Scan for the cell matching the given text and deliver its (x, y) coordinate at center. 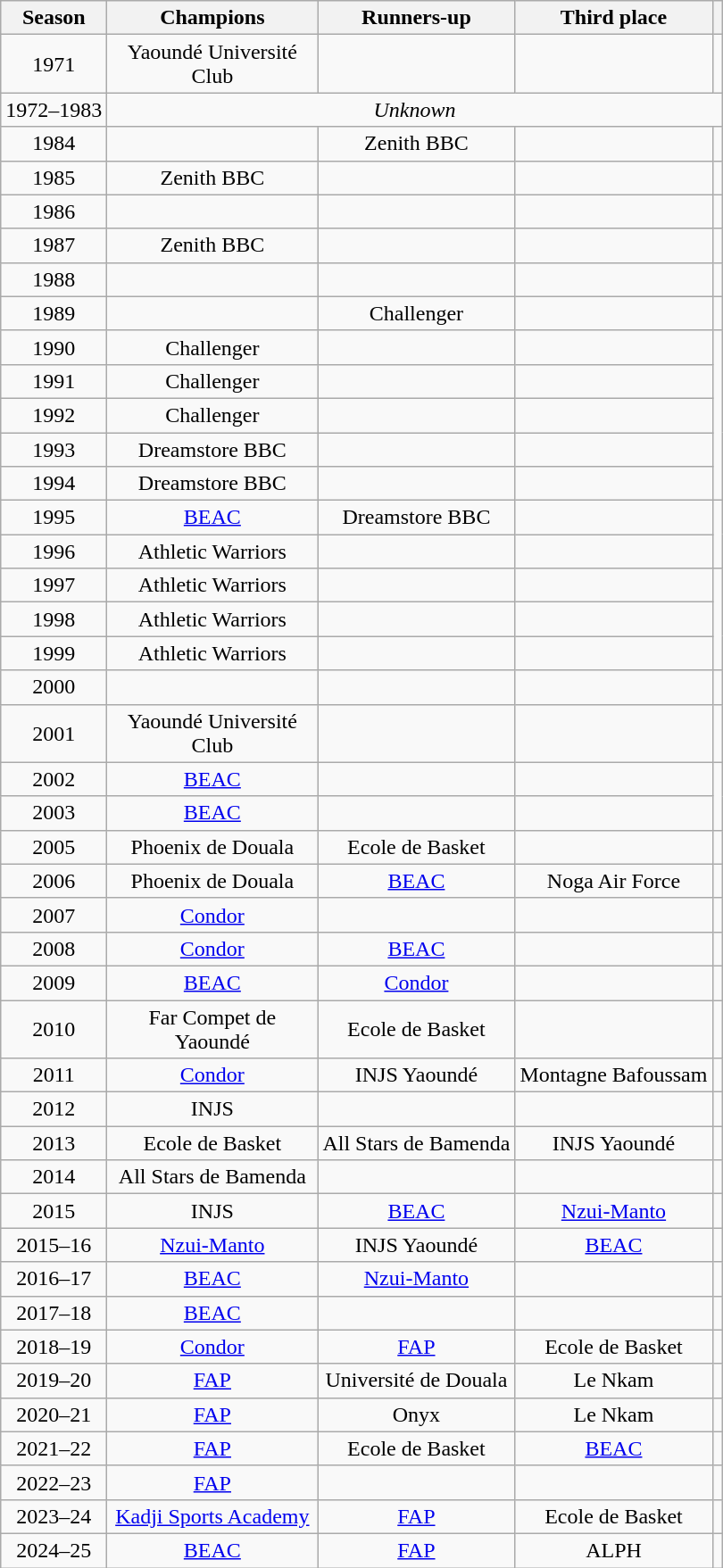
Champions (212, 18)
2019–20 (54, 1381)
Unknown (414, 110)
Third place (614, 18)
1993 (54, 449)
Kadji Sports Academy (212, 1516)
2008 (54, 949)
1999 (54, 653)
2005 (54, 847)
ALPH (614, 1550)
Noga Air Force (614, 881)
2014 (54, 1177)
1986 (54, 212)
2002 (54, 779)
2021–22 (54, 1448)
2009 (54, 983)
2016–17 (54, 1279)
2011 (54, 1075)
2000 (54, 687)
1984 (54, 144)
1994 (54, 484)
1991 (54, 381)
2010 (54, 1028)
2013 (54, 1143)
1997 (54, 585)
1971 (54, 64)
2020–21 (54, 1415)
2018–19 (54, 1347)
1996 (54, 552)
Université de Douala (416, 1381)
Montagne Bafoussam (614, 1075)
2015 (54, 1211)
Onyx (416, 1415)
1998 (54, 619)
Runners-up (416, 18)
2001 (54, 734)
1995 (54, 518)
2017–18 (54, 1313)
1992 (54, 415)
2003 (54, 813)
2024–25 (54, 1550)
2022–23 (54, 1482)
2023–24 (54, 1516)
1988 (54, 279)
1989 (54, 313)
1972–1983 (54, 110)
1985 (54, 178)
2007 (54, 915)
Far Compet de Yaoundé (212, 1028)
1987 (54, 245)
Season (54, 18)
2015–16 (54, 1245)
2006 (54, 881)
2012 (54, 1109)
1990 (54, 347)
